Locate the cell with the specified text and output its [X, Y] center coordinate. 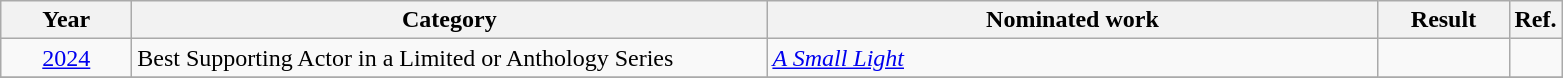
Result [1444, 20]
Ref. [1536, 20]
Best Supporting Actor in a Limited or Anthology Series [450, 58]
2024 [66, 58]
A Small Light [1072, 58]
Nominated work [1072, 20]
Year [66, 20]
Category [450, 20]
